Output the [x, y] coordinate of the center of the cell containing the given text.  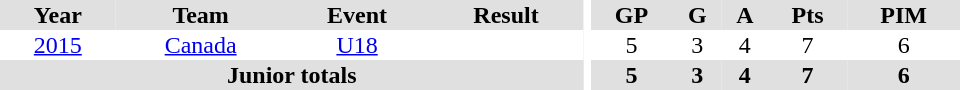
Canada [201, 45]
Event [358, 15]
Junior totals [292, 75]
A [745, 15]
Pts [808, 15]
G [698, 15]
Team [201, 15]
Year [58, 15]
U18 [358, 45]
GP [631, 15]
2015 [58, 45]
Result [506, 15]
PIM [904, 15]
